Output the (x, y) coordinate of the center of the cell containing the given text.  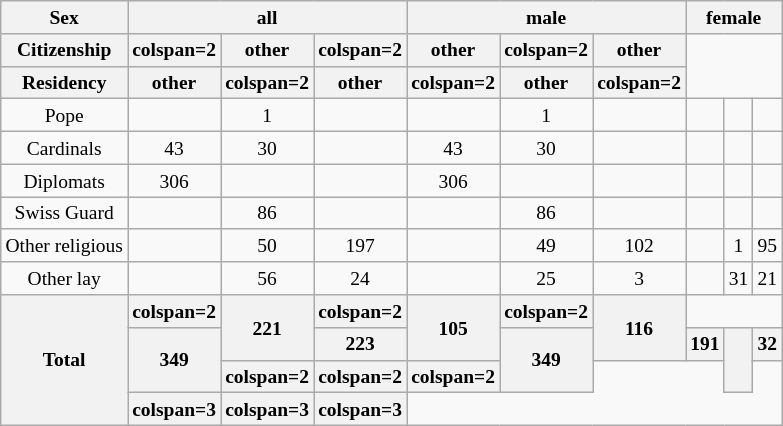
95 (768, 246)
50 (268, 246)
Other lay (64, 278)
Cardinals (64, 148)
49 (546, 246)
female (734, 18)
105 (454, 328)
Diplomats (64, 180)
32 (768, 344)
25 (546, 278)
male (546, 18)
all (268, 18)
24 (360, 278)
31 (738, 278)
102 (640, 246)
223 (360, 344)
191 (706, 344)
Swiss Guard (64, 214)
Other religious (64, 246)
21 (768, 278)
56 (268, 278)
Citizenship (64, 50)
Total (64, 360)
Pope (64, 116)
116 (640, 328)
Residency (64, 82)
Sex (64, 18)
221 (268, 328)
197 (360, 246)
3 (640, 278)
